Provide the [x, y] coordinate of the cell's center where the given text is located.  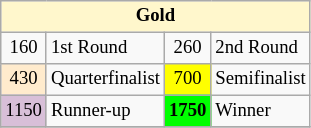
700 [187, 80]
1150 [24, 112]
260 [187, 48]
Gold [156, 16]
Runner-up [105, 112]
1st Round [105, 48]
Winner [260, 112]
Quarterfinalist [105, 80]
1750 [187, 112]
2nd Round [260, 48]
160 [24, 48]
430 [24, 80]
Semifinalist [260, 80]
